From the cell containing the given text, extract its center point as (X, Y) coordinate. 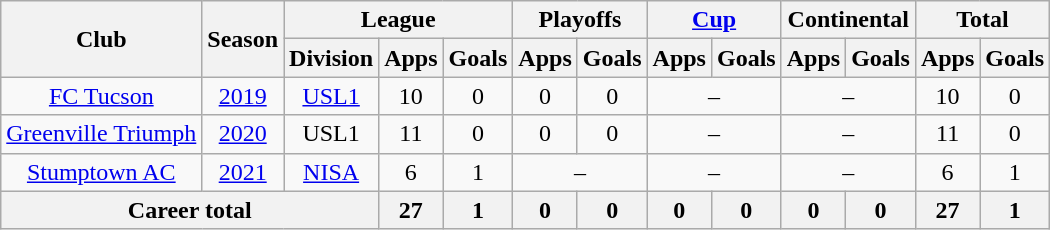
Cup (714, 20)
Stumptown AC (102, 172)
Season (243, 39)
Continental (848, 20)
League (398, 20)
2020 (243, 134)
2019 (243, 96)
2021 (243, 172)
FC Tucson (102, 96)
Career total (190, 210)
Playoffs (580, 20)
Club (102, 39)
Division (332, 58)
NISA (332, 172)
Greenville Triumph (102, 134)
Total (982, 20)
